Pinpoint the cell where the given text exists, returning its [x, y] midpoint coordinate. 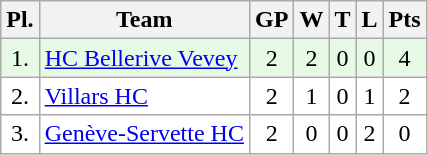
4 [404, 58]
Villars HC [144, 96]
3. [20, 134]
1. [20, 58]
GP [271, 20]
Genève-Servette HC [144, 134]
2. [20, 96]
Team [144, 20]
Pl. [20, 20]
W [312, 20]
T [342, 20]
L [370, 20]
HC Bellerive Vevey [144, 58]
Pts [404, 20]
